Return (X, Y) of the center of cell containing provided text 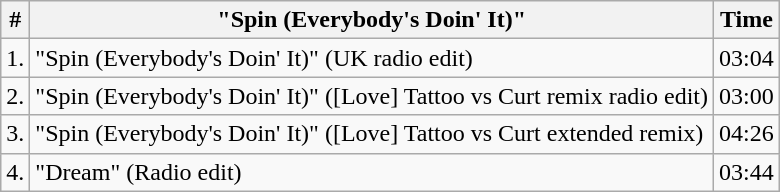
"Spin (Everybody's Doin' It)" ([Love] Tattoo vs Curt extended remix) (372, 134)
03:00 (747, 96)
Time (747, 20)
4. (16, 172)
# (16, 20)
1. (16, 58)
3. (16, 134)
"Spin (Everybody's Doin' It)" ([Love] Tattoo vs Curt remix radio edit) (372, 96)
2. (16, 96)
"Dream" (Radio edit) (372, 172)
04:26 (747, 134)
"Spin (Everybody's Doin' It)" (UK radio edit) (372, 58)
"Spin (Everybody's Doin' It)" (372, 20)
03:04 (747, 58)
03:44 (747, 172)
